Pinpoint the cell where the given text exists, returning its [X, Y] midpoint coordinate. 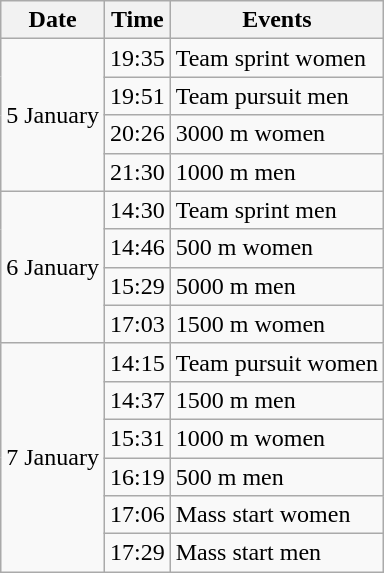
15:29 [137, 286]
1000 m women [276, 438]
3000 m women [276, 134]
1500 m men [276, 400]
500 m men [276, 477]
500 m women [276, 248]
6 January [53, 267]
Mass start men [276, 553]
Mass start women [276, 515]
Team sprint women [276, 58]
19:35 [137, 58]
15:31 [137, 438]
1500 m women [276, 324]
5000 m men [276, 286]
20:26 [137, 134]
17:06 [137, 515]
Team pursuit women [276, 362]
14:15 [137, 362]
16:19 [137, 477]
5 January [53, 115]
21:30 [137, 172]
7 January [53, 457]
17:29 [137, 553]
14:46 [137, 248]
Time [137, 20]
Team sprint men [276, 210]
17:03 [137, 324]
1000 m men [276, 172]
Events [276, 20]
19:51 [137, 96]
Team pursuit men [276, 96]
14:37 [137, 400]
14:30 [137, 210]
Date [53, 20]
